Search for the cell housing the specified text and yield its [x, y] center coordinate. 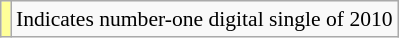
Indicates number-one digital single of 2010 [204, 19]
